Detect which cell encompasses the target text, then output its [x, y] center coordinate. 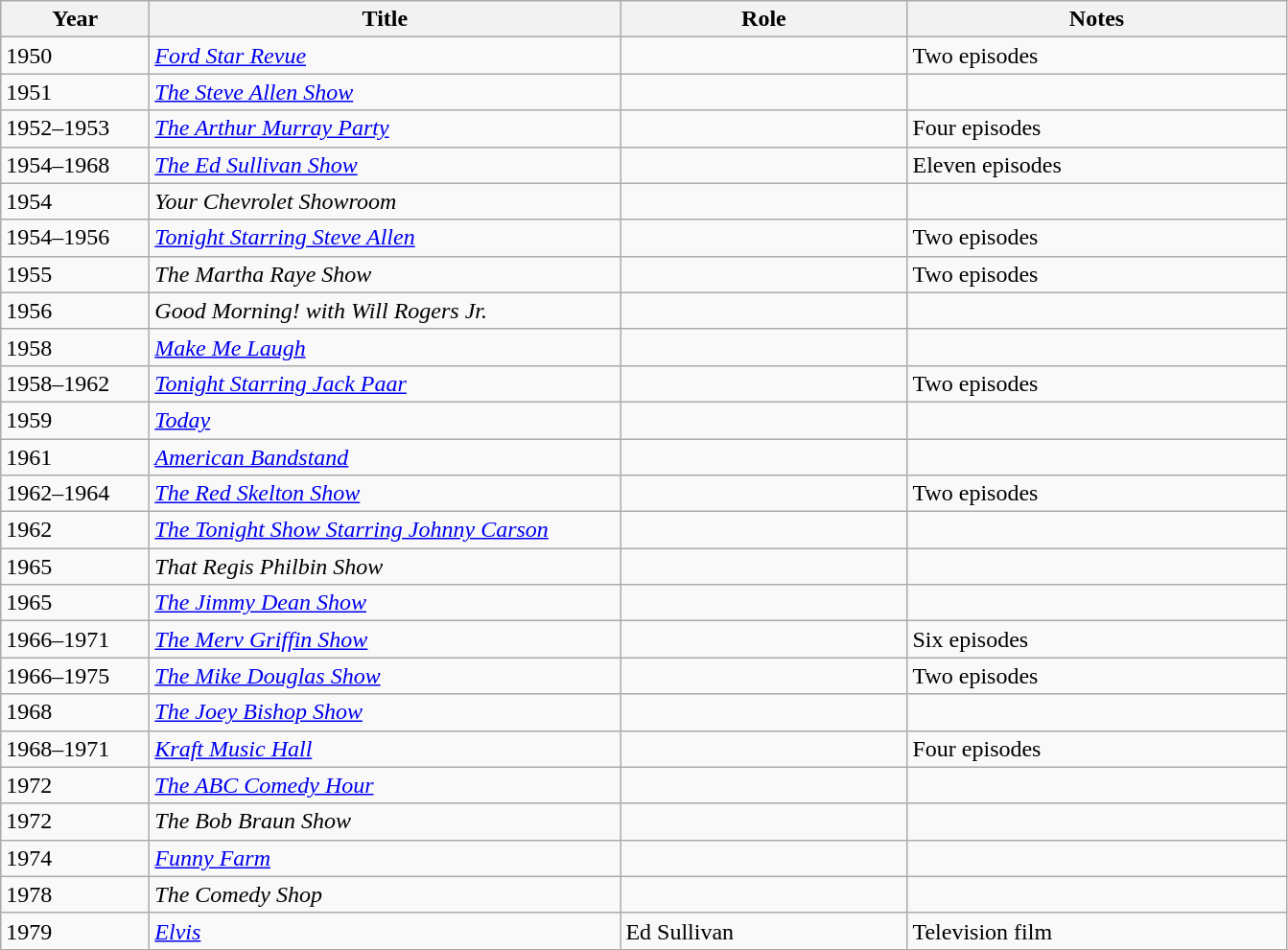
Elvis [386, 931]
1961 [75, 457]
1968 [75, 712]
The Comedy Shop [386, 894]
The Red Skelton Show [386, 494]
Tonight Starring Steve Allen [386, 238]
Ford Star Revue [386, 56]
Make Me Laugh [386, 347]
1950 [75, 56]
The Tonight Show Starring Johnny Carson [386, 530]
The Ed Sullivan Show [386, 165]
1956 [75, 311]
1954–1956 [75, 238]
Eleven episodes [1097, 165]
1954–1968 [75, 165]
1954 [75, 201]
1962 [75, 530]
Today [386, 420]
1955 [75, 274]
The ABC Comedy Hour [386, 785]
1966–1975 [75, 676]
The Mike Douglas Show [386, 676]
American Bandstand [386, 457]
Television film [1097, 931]
The Arthur Murray Party [386, 128]
1968–1971 [75, 749]
Funny Farm [386, 858]
1974 [75, 858]
1958–1962 [75, 383]
Kraft Music Hall [386, 749]
The Steve Allen Show [386, 92]
The Jimmy Dean Show [386, 603]
1959 [75, 420]
The Merv Griffin Show [386, 639]
Ed Sullivan [763, 931]
1978 [75, 894]
1952–1953 [75, 128]
The Martha Raye Show [386, 274]
Year [75, 19]
1979 [75, 931]
Notes [1097, 19]
Good Morning! with Will Rogers Jr. [386, 311]
1958 [75, 347]
The Bob Braun Show [386, 822]
Role [763, 19]
Your Chevrolet Showroom [386, 201]
Tonight Starring Jack Paar [386, 383]
Six episodes [1097, 639]
The Joey Bishop Show [386, 712]
Title [386, 19]
1966–1971 [75, 639]
That Regis Philbin Show [386, 567]
1962–1964 [75, 494]
1951 [75, 92]
